Output the [X, Y] coordinate of the center of the cell containing the given text.  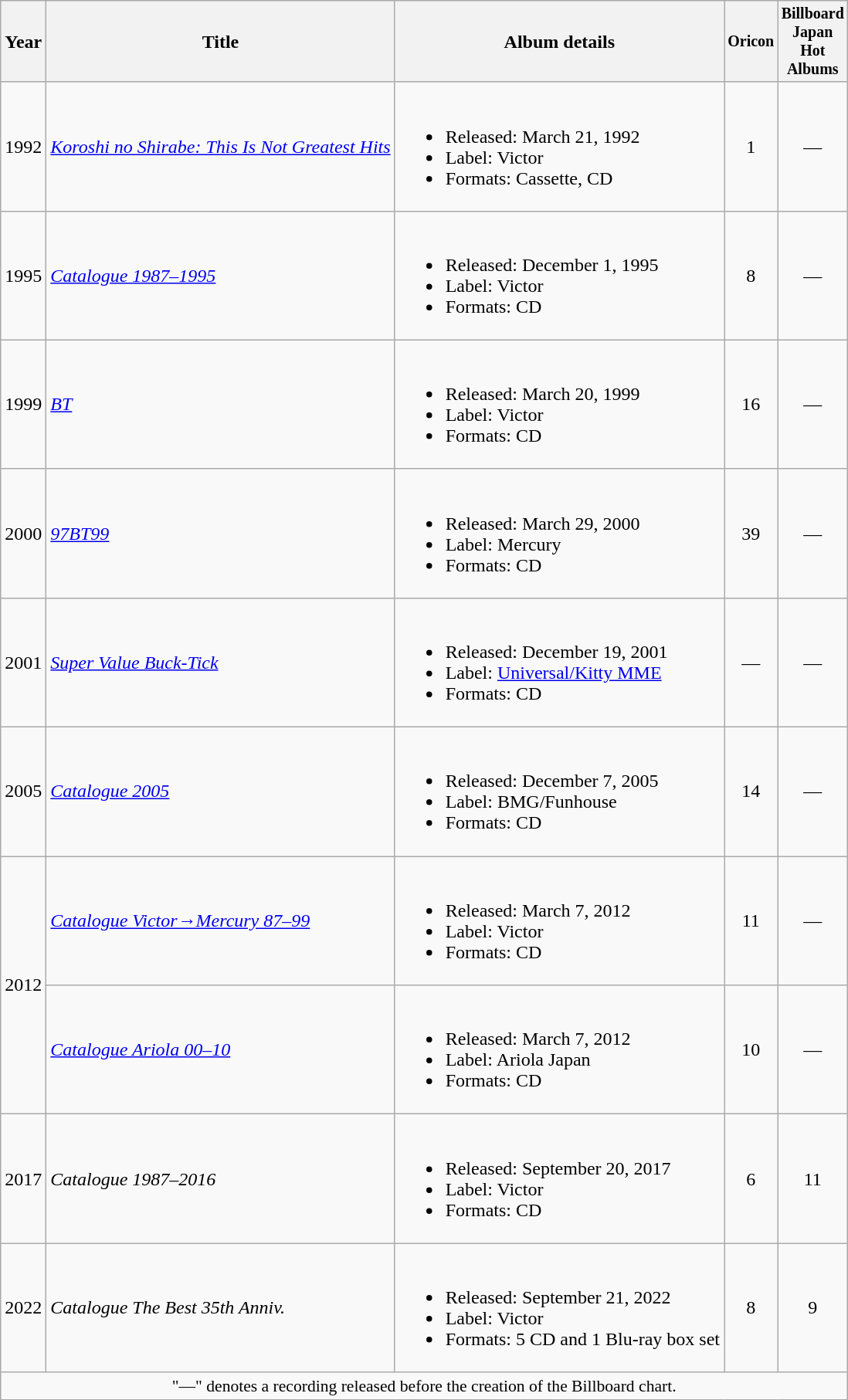
2000 [23, 533]
Catalogue The Best 35th Anniv. [221, 1308]
Released: December 1, 1995Label: VictorFormats: CD [559, 275]
Released: December 7, 2005Label: BMG/FunhouseFormats: CD [559, 792]
Koroshi no Shirabe: This Is Not Greatest Hits [221, 147]
Catalogue Victor→Mercury 87–99 [221, 920]
2022 [23, 1308]
Released: March 29, 2000Label: MercuryFormats: CD [559, 533]
1995 [23, 275]
Released: March 7, 2012Label: VictorFormats: CD [559, 920]
97BT99 [221, 533]
1 [751, 147]
Catalogue 1987–2016 [221, 1178]
Title [221, 42]
2012 [23, 985]
Year [23, 42]
"—" denotes a recording released before the creation of the Billboard chart. [425, 1386]
Released: March 21, 1992Label: VictorFormats: Cassette, CD [559, 147]
39 [751, 533]
10 [751, 1050]
Released: March 20, 1999Label: VictorFormats: CD [559, 405]
Catalogue 1987–1995 [221, 275]
9 [812, 1308]
1992 [23, 147]
16 [751, 405]
6 [751, 1178]
2017 [23, 1178]
Catalogue 2005 [221, 792]
2001 [23, 663]
BT [221, 405]
Released: December 19, 2001Label: Universal/Kitty MMEFormats: CD [559, 663]
2005 [23, 792]
Released: March 7, 2012Label: Ariola JapanFormats: CD [559, 1050]
Oricon [751, 42]
Album details [559, 42]
Billboard JapanHot Albums [812, 42]
14 [751, 792]
Released: September 20, 2017Label: VictorFormats: CD [559, 1178]
1999 [23, 405]
Released: September 21, 2022Label: VictorFormats: 5 CD and 1 Blu-ray box set [559, 1308]
Super Value Buck-Tick [221, 663]
Catalogue Ariola 00–10 [221, 1050]
